Return the (x, y) coordinate for the center point of the cell that contains the specified text.  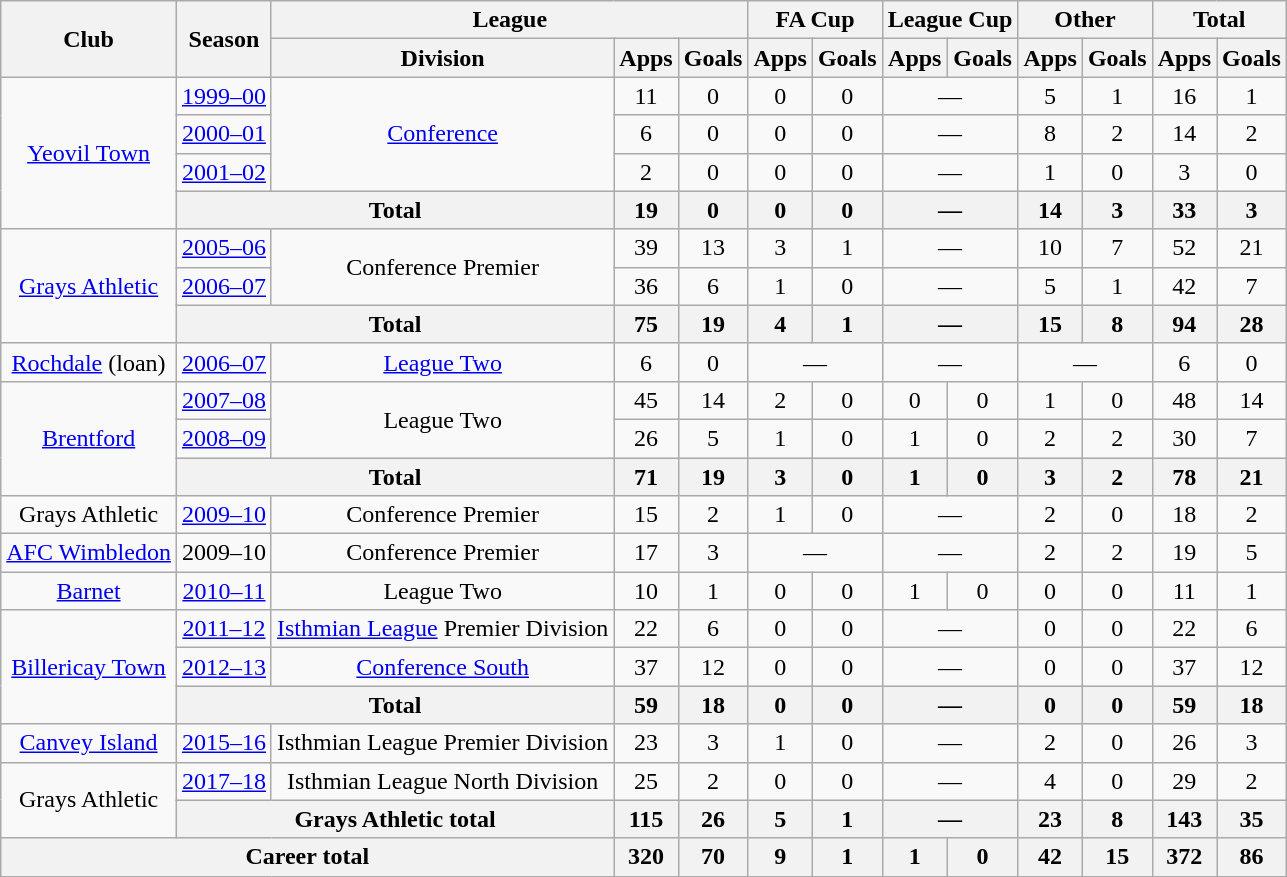
2005–06 (224, 248)
Isthmian League North Division (442, 781)
2015–16 (224, 743)
AFC Wimbledon (89, 553)
78 (1184, 477)
29 (1184, 781)
94 (1184, 324)
35 (1252, 819)
FA Cup (815, 20)
25 (646, 781)
143 (1184, 819)
League Cup (950, 20)
Other (1085, 20)
Conference South (442, 667)
115 (646, 819)
86 (1252, 857)
Season (224, 39)
Rochdale (loan) (89, 362)
36 (646, 286)
League (510, 20)
2000–01 (224, 134)
Brentford (89, 438)
28 (1252, 324)
13 (713, 248)
Billericay Town (89, 667)
33 (1184, 210)
45 (646, 400)
Club (89, 39)
Grays Athletic total (394, 819)
Career total (308, 857)
2007–08 (224, 400)
75 (646, 324)
52 (1184, 248)
2010–11 (224, 591)
48 (1184, 400)
30 (1184, 438)
2001–02 (224, 172)
2017–18 (224, 781)
70 (713, 857)
17 (646, 553)
71 (646, 477)
372 (1184, 857)
Division (442, 58)
Yeovil Town (89, 153)
320 (646, 857)
39 (646, 248)
2012–13 (224, 667)
Barnet (89, 591)
9 (780, 857)
2011–12 (224, 629)
Canvey Island (89, 743)
Conference (442, 134)
16 (1184, 96)
2008–09 (224, 438)
1999–00 (224, 96)
